Return the [x, y] coordinate for the center point of the cell that contains the specified text.  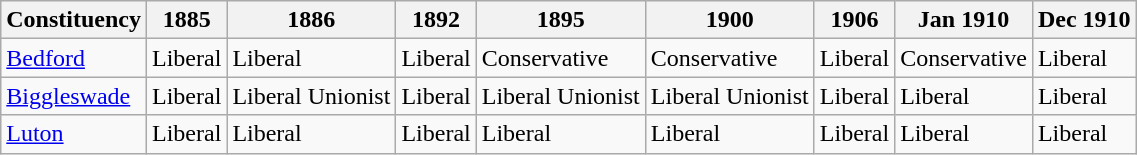
1900 [730, 20]
Luton [74, 134]
1892 [436, 20]
1885 [186, 20]
Jan 1910 [964, 20]
Dec 1910 [1084, 20]
1895 [560, 20]
Biggleswade [74, 96]
1886 [312, 20]
Bedford [74, 58]
1906 [854, 20]
Constituency [74, 20]
